Detect which cell encompasses the target text, then output its [x, y] center coordinate. 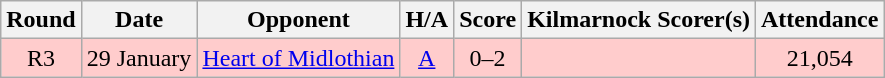
0–2 [488, 58]
A [427, 58]
21,054 [820, 58]
R3 [41, 58]
Round [41, 20]
Opponent [298, 20]
Attendance [820, 20]
H/A [427, 20]
Date [139, 20]
Score [488, 20]
Kilmarnock Scorer(s) [639, 20]
29 January [139, 58]
Heart of Midlothian [298, 58]
